Scan for the cell matching the given text and deliver its [X, Y] coordinate at center. 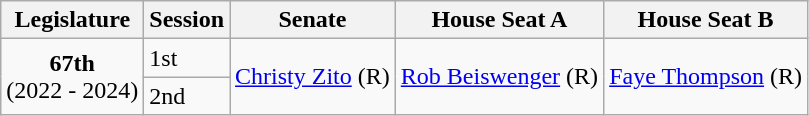
1st [187, 58]
Legislature [72, 20]
67th (2022 - 2024) [72, 77]
Faye Thompson (R) [706, 77]
2nd [187, 96]
Christy Zito (R) [313, 77]
House Seat A [499, 20]
Session [187, 20]
Rob Beiswenger (R) [499, 77]
House Seat B [706, 20]
Senate [313, 20]
